Identify which cell holds the provided text, then report its (X, Y) central coordinate. 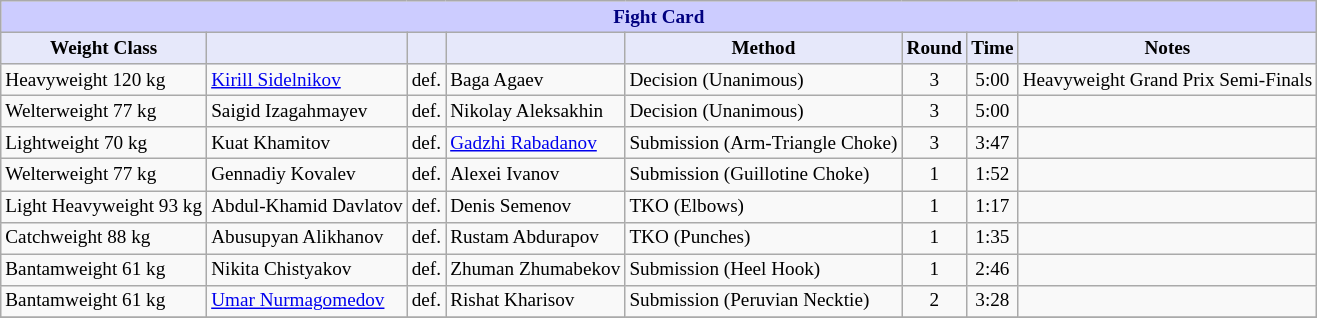
Heavyweight Grand Prix Semi-Finals (1168, 80)
Gadzhi Rabadanov (536, 143)
Abdul-Khamid Davlatov (308, 206)
Lightweight 70 kg (104, 143)
Submission (Guillotine Choke) (764, 175)
2:46 (992, 270)
Round (934, 48)
Method (764, 48)
Submission (Heel Hook) (764, 270)
Time (992, 48)
Denis Semenov (536, 206)
Nikita Chistyakov (308, 270)
Abusupyan Alikhanov (308, 238)
Notes (1168, 48)
Kirill Sidelnikov (308, 80)
Kuat Khamitov (308, 143)
Submission (Arm-Triangle Choke) (764, 143)
TKO (Elbows) (764, 206)
Alexei Ivanov (536, 175)
Submission (Peruvian Necktie) (764, 301)
Baga Agaev (536, 80)
Zhuman Zhumabekov (536, 270)
Rishat Kharisov (536, 301)
TKO (Punches) (764, 238)
3:28 (992, 301)
Light Heavyweight 93 kg (104, 206)
Weight Class (104, 48)
1:35 (992, 238)
1:17 (992, 206)
Rustam Abdurapov (536, 238)
Catchweight 88 kg (104, 238)
Nikolay Aleksakhin (536, 111)
1:52 (992, 175)
Umar Nurmagomedov (308, 301)
Saigid Izagahmayev (308, 111)
3:47 (992, 143)
Gennadiy Kovalev (308, 175)
Heavyweight 120 kg (104, 80)
2 (934, 301)
Fight Card (659, 17)
